Return the [x, y] coordinate for the center point of the cell that contains the specified text.  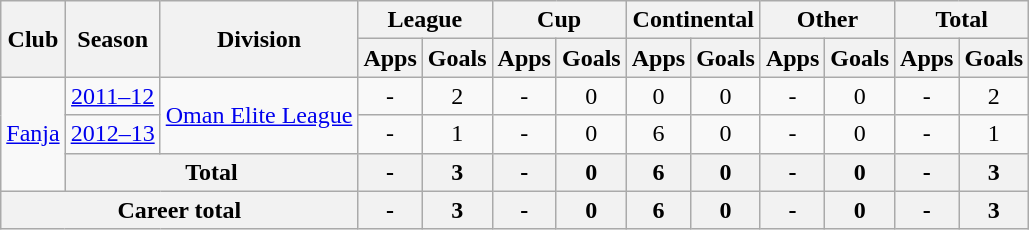
League [425, 20]
Cup [559, 20]
2011–12 [112, 96]
Continental [693, 20]
Club [33, 39]
Division [259, 39]
2012–13 [112, 134]
Oman Elite League [259, 115]
Season [112, 39]
Fanja [33, 134]
Other [827, 20]
Career total [180, 210]
